Identify which cell holds the provided text, then report its [X, Y] central coordinate. 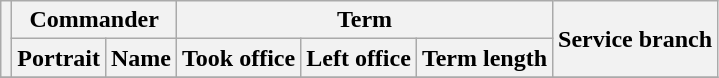
Portrait [59, 58]
Left office [359, 58]
Service branch [636, 39]
Term [365, 20]
Took office [239, 58]
Commander [94, 20]
Term length [484, 58]
Name [140, 58]
